Determine the [X, Y] coordinate at the center of the cell enclosing the given text.  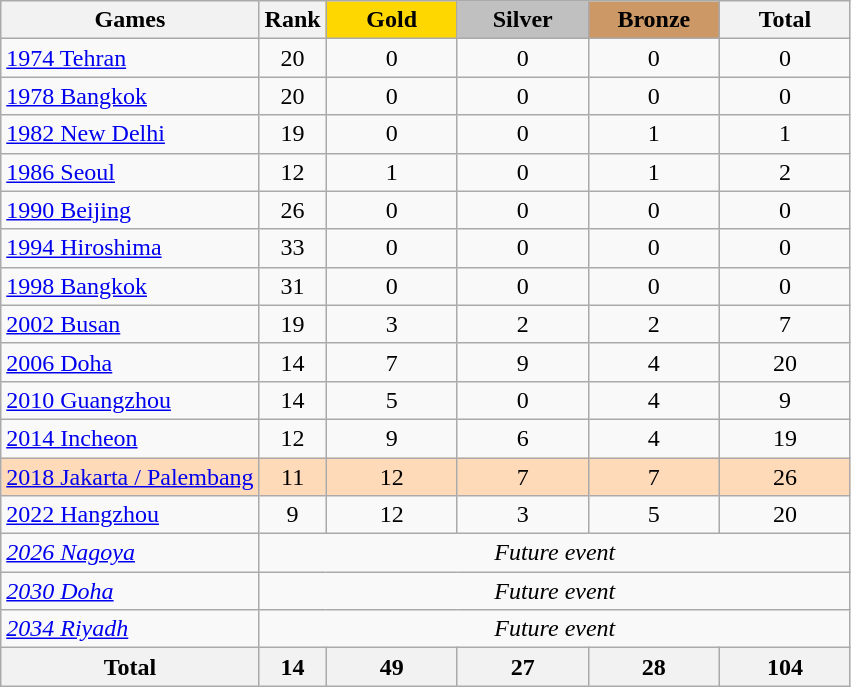
2026 Nagoya [130, 553]
Silver [522, 20]
1986 Seoul [130, 172]
2030 Doha [130, 591]
1978 Bangkok [130, 96]
2010 Guangzhou [130, 400]
1998 Bangkok [130, 286]
2018 Jakarta / Palembang [130, 477]
27 [522, 667]
Gold [392, 20]
1974 Tehran [130, 58]
2014 Incheon [130, 438]
49 [392, 667]
1994 Hiroshima [130, 248]
2006 Doha [130, 362]
33 [292, 248]
11 [292, 477]
6 [522, 438]
Games [130, 20]
104 [784, 667]
Rank [292, 20]
2034 Riyadh [130, 629]
1982 New Delhi [130, 134]
31 [292, 286]
28 [654, 667]
2022 Hangzhou [130, 515]
2002 Busan [130, 324]
Bronze [654, 20]
1990 Beijing [130, 210]
